Identify which cell holds the provided text, then report its [X, Y] central coordinate. 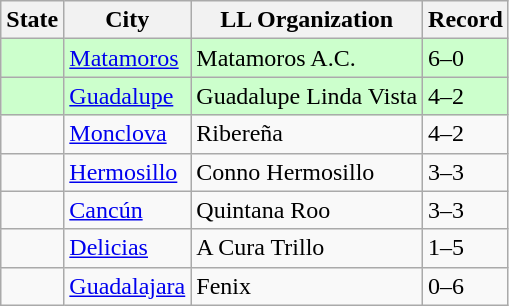
City [128, 20]
Fenix [307, 286]
Record [466, 20]
Delicias [128, 248]
Guadalupe Linda Vista [307, 96]
Guadalupe [128, 96]
Monclova [128, 134]
LL Organization [307, 20]
Conno Hermosillo [307, 172]
State [32, 20]
Ribereña [307, 134]
Cancún [128, 210]
Guadalajara [128, 286]
A Cura Trillo [307, 248]
Hermosillo [128, 172]
Quintana Roo [307, 210]
Matamoros [128, 58]
Matamoros A.C. [307, 58]
1–5 [466, 248]
0–6 [466, 286]
6–0 [466, 58]
